Detect which cell encompasses the target text, then output its (x, y) center coordinate. 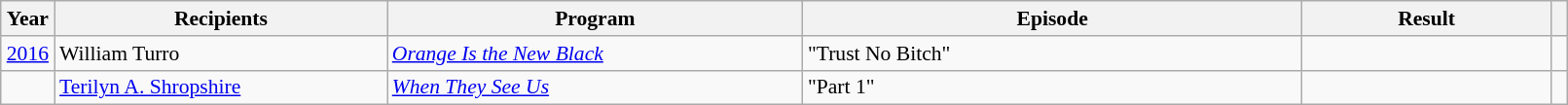
William Turro (221, 53)
"Trust No Bitch" (1053, 53)
Program (596, 18)
Episode (1053, 18)
2016 (27, 53)
When They See Us (596, 87)
Year (27, 18)
Orange Is the New Black (596, 53)
"Part 1" (1053, 87)
Terilyn A. Shropshire (221, 87)
Recipients (221, 18)
Result (1426, 18)
